For the text-containing cell, return its midpoint in [X, Y] coordinate format. 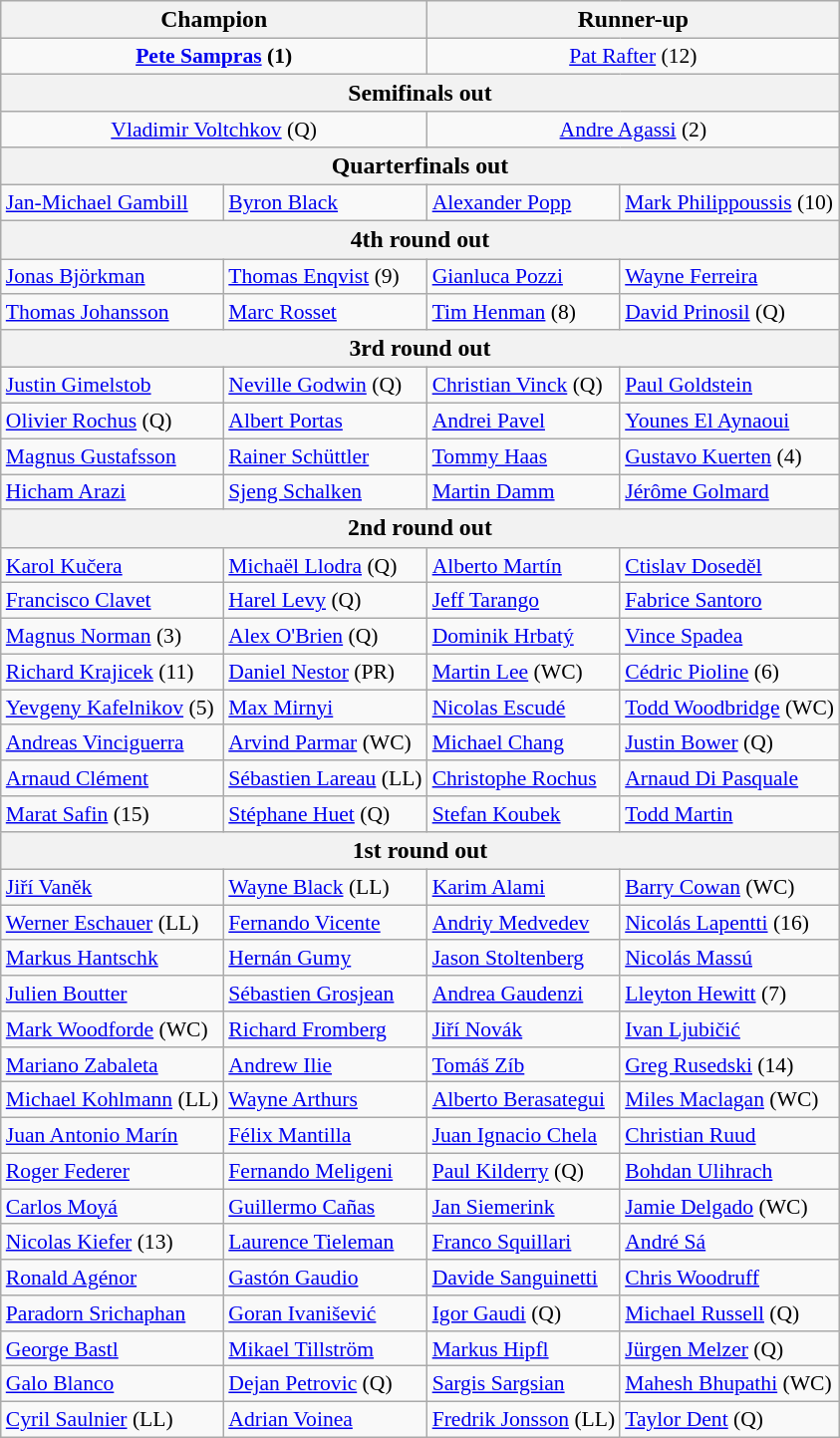
Magnus Norman (3) [113, 637]
Paul Goldstein [729, 386]
Marc Rosset [325, 313]
Pat Rafter (12) [634, 57]
Ivan Ljubičić [729, 1029]
Richard Krajicek (11) [113, 672]
Alexander Popp [524, 203]
Stéphane Huet (Q) [325, 814]
Cyril Saulnier (LL) [113, 1420]
Juan Ignacio Chela [524, 1136]
Chris Woodruff [729, 1278]
Nicolas Kiefer (13) [113, 1243]
Francisco Clavet [113, 601]
Martin Damm [524, 492]
Hicham Arazi [113, 492]
Semifinals out [420, 94]
Andreas Vinciguerra [113, 743]
Hernán Gumy [325, 959]
Jan Siemerink [524, 1207]
Alberto Berasategui [524, 1100]
Quarterfinals out [420, 166]
Nicolás Massú [729, 959]
Todd Woodbridge (WC) [729, 708]
Galo Blanco [113, 1384]
Fabrice Santoro [729, 601]
1st round out [420, 851]
Neville Godwin (Q) [325, 386]
David Prinosil (Q) [729, 313]
Barry Cowan (WC) [729, 888]
Jamie Delgado (WC) [729, 1207]
George Bastl [113, 1349]
Wayne Arthurs [325, 1100]
Ronald Agénor [113, 1278]
Jiří Vaněk [113, 888]
Dejan Petrovic (Q) [325, 1384]
Gastón Gaudio [325, 1278]
Michael Russell (Q) [729, 1313]
André Sá [729, 1243]
Rainer Schüttler [325, 456]
Carlos Moyá [113, 1207]
Andrea Gaudenzi [524, 994]
4th round out [420, 240]
Jürgen Melzer (Q) [729, 1349]
Thomas Enqvist (9) [325, 277]
Jonas Björkman [113, 277]
Guillermo Cañas [325, 1207]
Michael Chang [524, 743]
Paradorn Srichaphan [113, 1313]
Karol Kučera [113, 566]
Tommy Haas [524, 456]
Arvind Parmar (WC) [325, 743]
3rd round out [420, 349]
Adrian Voinea [325, 1420]
Franco Squillari [524, 1243]
Taylor Dent (Q) [729, 1420]
Sébastien Lareau (LL) [325, 778]
Werner Eschauer (LL) [113, 923]
Fredrik Jonsson (LL) [524, 1420]
Albert Portas [325, 422]
Alberto Martín [524, 566]
Davide Sanguinetti [524, 1278]
Alex O'Brien (Q) [325, 637]
Ctislav Doseděl [729, 566]
Gianluca Pozzi [524, 277]
Miles Maclagan (WC) [729, 1100]
Nicolas Escudé [524, 708]
Harel Levy (Q) [325, 601]
Fernando Meligeni [325, 1172]
Todd Martin [729, 814]
Paul Kilderry (Q) [524, 1172]
Mark Woodforde (WC) [113, 1029]
Younes El Aynaoui [729, 422]
Nicolás Lapentti (16) [729, 923]
Mariano Zabaleta [113, 1065]
Justin Gimelstob [113, 386]
Markus Hipfl [524, 1349]
Sjeng Schalken [325, 492]
Julien Boutter [113, 994]
2nd round out [420, 529]
Vladimir Voltchkov (Q) [214, 131]
Félix Mantilla [325, 1136]
Wayne Ferreira [729, 277]
Tomáš Zíb [524, 1065]
Sargis Sargsian [524, 1384]
Tim Henman (8) [524, 313]
Magnus Gustafsson [113, 456]
Wayne Black (LL) [325, 888]
Mahesh Bhupathi (WC) [729, 1384]
Christian Vinck (Q) [524, 386]
Byron Black [325, 203]
Daniel Nestor (PR) [325, 672]
Jeff Tarango [524, 601]
Markus Hantschk [113, 959]
Arnaud Clément [113, 778]
Roger Federer [113, 1172]
Sébastien Grosjean [325, 994]
Cédric Pioline (6) [729, 672]
Olivier Rochus (Q) [113, 422]
Dominik Hrbatý [524, 637]
Karim Alami [524, 888]
Pete Sampras (1) [214, 57]
Andrew Ilie [325, 1065]
Michael Kohlmann (LL) [113, 1100]
Bohdan Ulihrach [729, 1172]
Greg Rusedski (14) [729, 1065]
Richard Fromberg [325, 1029]
Jérôme Golmard [729, 492]
Jiří Novák [524, 1029]
Champion [214, 20]
Vince Spadea [729, 637]
Fernando Vicente [325, 923]
Yevgeny Kafelnikov (5) [113, 708]
Runner-up [634, 20]
Arnaud Di Pasquale [729, 778]
Gustavo Kuerten (4) [729, 456]
Justin Bower (Q) [729, 743]
Juan Antonio Marín [113, 1136]
Jan-Michael Gambill [113, 203]
Laurence Tieleman [325, 1243]
Lleyton Hewitt (7) [729, 994]
Andre Agassi (2) [634, 131]
Andrei Pavel [524, 422]
Martin Lee (WC) [524, 672]
Marat Safin (15) [113, 814]
Max Mirnyi [325, 708]
Mark Philippoussis (10) [729, 203]
Igor Gaudi (Q) [524, 1313]
Michaël Llodra (Q) [325, 566]
Jason Stoltenberg [524, 959]
Mikael Tillström [325, 1349]
Christophe Rochus [524, 778]
Thomas Johansson [113, 313]
Stefan Koubek [524, 814]
Goran Ivanišević [325, 1313]
Andriy Medvedev [524, 923]
Christian Ruud [729, 1136]
